Search for the cell housing the specified text and yield its [x, y] center coordinate. 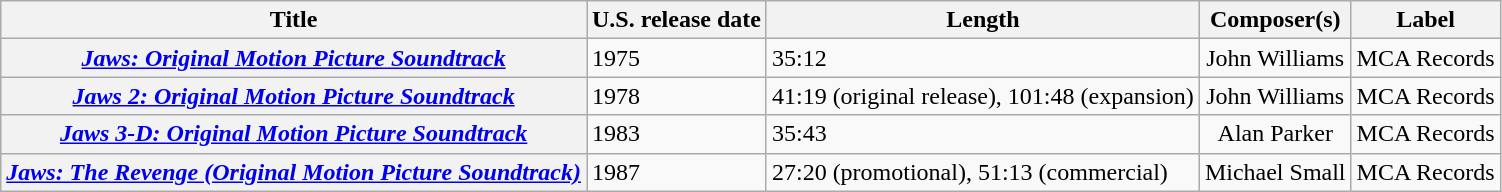
1987 [676, 172]
Title [294, 20]
Jaws: Original Motion Picture Soundtrack [294, 58]
Composer(s) [1275, 20]
Label [1426, 20]
Jaws: The Revenge (Original Motion Picture Soundtrack) [294, 172]
Jaws 3-D: Original Motion Picture Soundtrack [294, 134]
35:12 [982, 58]
Jaws 2: Original Motion Picture Soundtrack [294, 96]
1975 [676, 58]
Michael Small [1275, 172]
Alan Parker [1275, 134]
27:20 (promotional), 51:13 (commercial) [982, 172]
Length [982, 20]
1978 [676, 96]
35:43 [982, 134]
41:19 (original release), 101:48 (expansion) [982, 96]
U.S. release date [676, 20]
1983 [676, 134]
